Search for the cell housing the specified text and yield its (x, y) center coordinate. 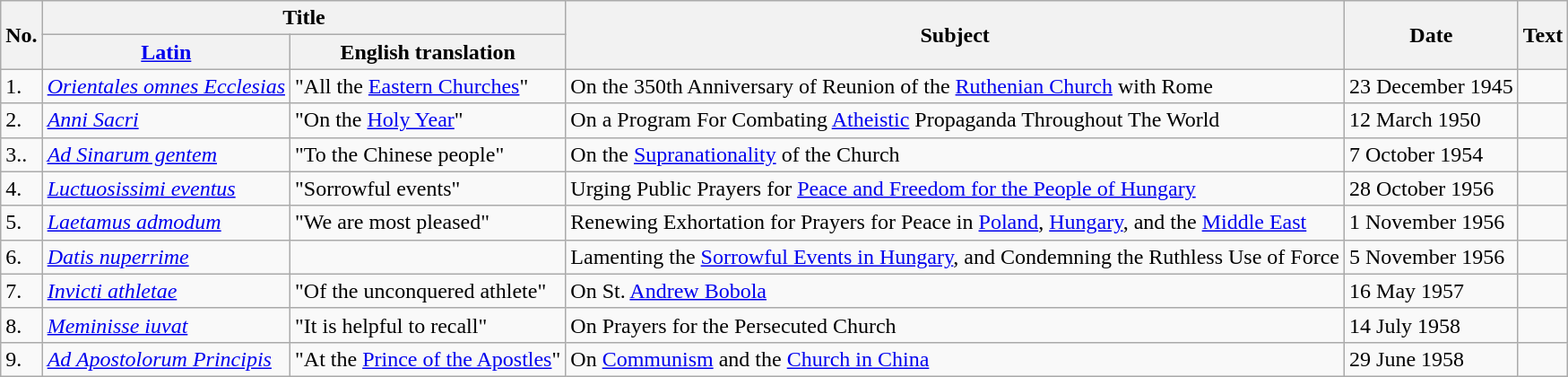
Ad Sinarum gentem (166, 154)
7 October 1954 (1432, 154)
"It is helpful to recall" (429, 325)
Lamenting the Sorrowful Events in Hungary, and Condemning the Ruthless Use of Force (956, 257)
Orientales omnes Ecclesias (166, 86)
"Of the unconquered athlete" (429, 291)
Invicti athletae (166, 291)
23 December 1945 (1432, 86)
Text (1543, 35)
On the 350th Anniversary of Reunion of the Ruthenian Church with Rome (956, 86)
29 June 1958 (1432, 359)
Title (304, 18)
12 March 1950 (1432, 120)
Latin (166, 52)
Date (1432, 35)
English translation (429, 52)
On the Supranationality of the Church (956, 154)
On Communism and the Church in China (956, 359)
4. (22, 188)
14 July 1958 (1432, 325)
"Sorrowful events" (429, 188)
3.. (22, 154)
5. (22, 223)
1. (22, 86)
"At the Prince of the Apostles" (429, 359)
16 May 1957 (1432, 291)
Luctuosissimi eventus (166, 188)
Ad Apostolorum Principis (166, 359)
2. (22, 120)
"We are most pleased" (429, 223)
Laetamus admodum (166, 223)
"All the Eastern Churches" (429, 86)
On a Program For Combating Atheistic Propaganda Throughout The World (956, 120)
8. (22, 325)
7. (22, 291)
Meminisse iuvat (166, 325)
On St. Andrew Bobola (956, 291)
No. (22, 35)
Anni Sacri (166, 120)
9. (22, 359)
Renewing Exhortation for Prayers for Peace in Poland, Hungary, and the Middle East (956, 223)
Urging Public Prayers for Peace and Freedom for the People of Hungary (956, 188)
5 November 1956 (1432, 257)
"On the Holy Year" (429, 120)
Subject (956, 35)
6. (22, 257)
28 October 1956 (1432, 188)
Datis nuperrime (166, 257)
1 November 1956 (1432, 223)
On Prayers for the Persecuted Church (956, 325)
"To the Chinese people" (429, 154)
